Output the [X, Y] coordinate of the center of the cell containing the given text.  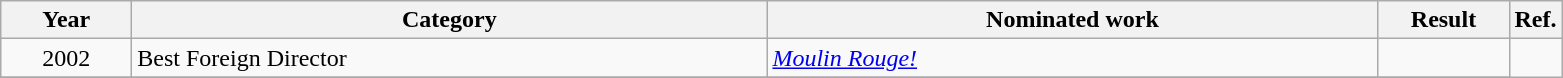
Best Foreign Director [450, 58]
Moulin Rouge! [1072, 58]
Ref. [1536, 20]
2002 [66, 58]
Category [450, 20]
Nominated work [1072, 20]
Year [66, 20]
Result [1444, 20]
